Identify which cell holds the provided text, then report its (X, Y) central coordinate. 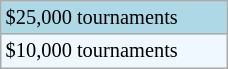
$10,000 tournaments (114, 51)
$25,000 tournaments (114, 17)
